Extract the [X, Y] coordinate from the center of the cell holding the provided text.  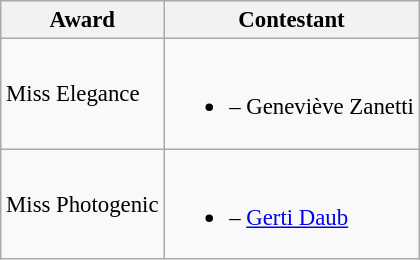
Contestant [292, 20]
Award [82, 20]
– Geneviève Zanetti [292, 94]
– Gerti Daub [292, 204]
Miss Photogenic [82, 204]
Miss Elegance [82, 94]
